For the text-containing cell, return its midpoint in (x, y) coordinate format. 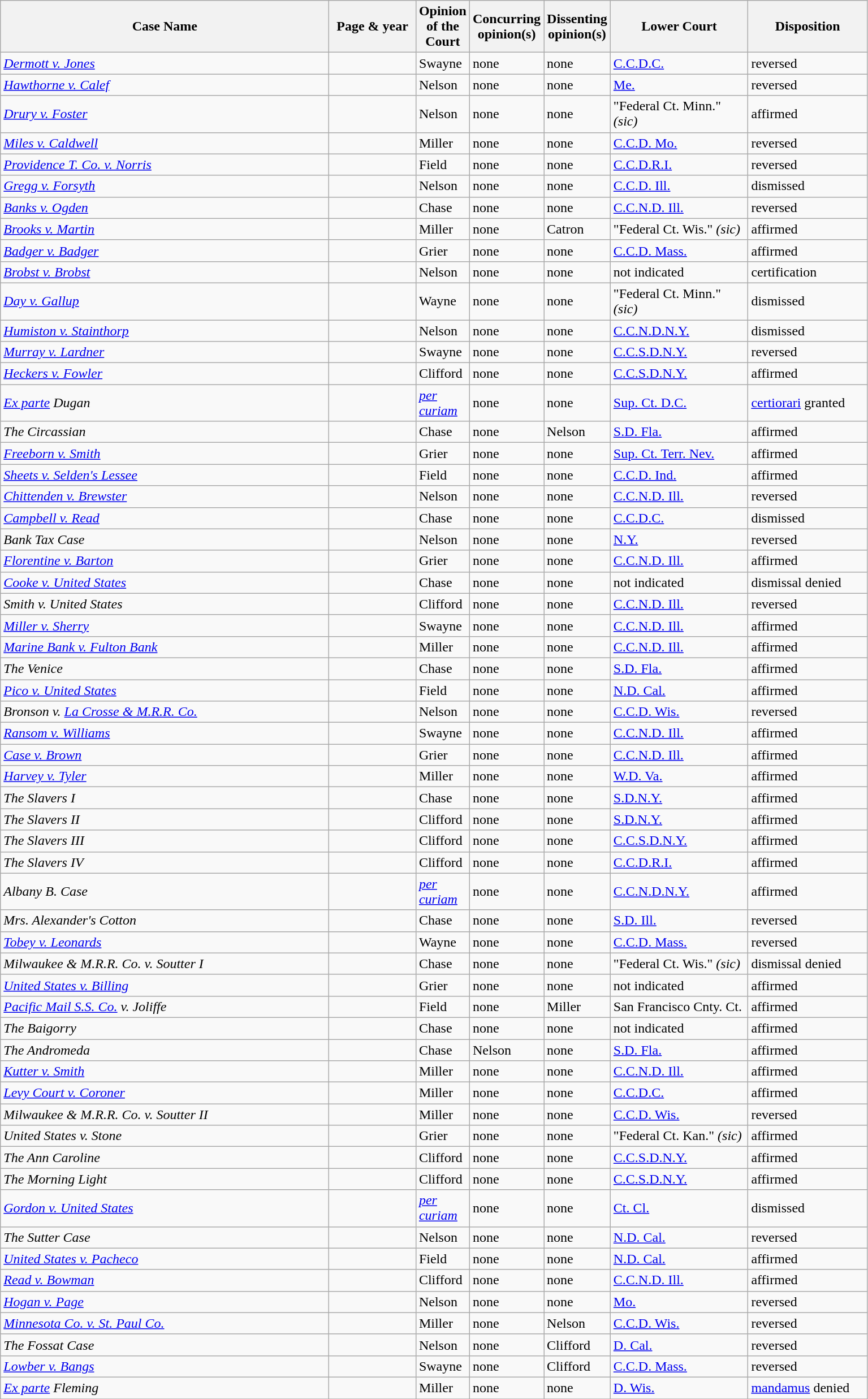
Pacific Mail S.S. Co. v. Joliffe (165, 1007)
Freeborn v. Smith (165, 454)
Me. (679, 85)
Murray v. Lardner (165, 352)
Ex parte Dugan (165, 403)
Kutter v. Smith (165, 1072)
The Slavers III (165, 841)
Sheets v. Selden's Lessee (165, 475)
certification (807, 272)
The Ann Caroline (165, 1158)
Pico v. United States (165, 690)
Hawthorne v. Calef (165, 85)
C.C.D. Mo. (679, 143)
"Federal Ct. Kan." (sic) (679, 1136)
The Sutter Case (165, 1237)
Brooks v. Martin (165, 229)
Case Name (165, 27)
D. Wis. (679, 1388)
Albany B. Case (165, 891)
Ct. Cl. (679, 1208)
Concurring opinion(s) (507, 27)
Disposition (807, 27)
Hogan v. Page (165, 1302)
The Baigorry (165, 1028)
certiorari granted (807, 403)
Heckers v. Fowler (165, 374)
Milwaukee & M.R.R. Co. v. Soutter II (165, 1115)
Sup. Ct. D.C. (679, 403)
Read v. Bowman (165, 1280)
Mrs. Alexander's Cotton (165, 921)
Mo. (679, 1302)
C.C.D. Ill. (679, 186)
Ransom v. Williams (165, 733)
Banks v. Ogden (165, 208)
United States v. Billing (165, 985)
Dermott v. Jones (165, 63)
mandamus denied (807, 1388)
Cooke v. United States (165, 582)
United States v. Pacheco (165, 1259)
The Morning Light (165, 1179)
United States v. Stone (165, 1136)
Smith v. United States (165, 604)
The Andromeda (165, 1050)
Marine Bank v. Fulton Bank (165, 647)
Lower Court (679, 27)
W.D. Va. (679, 776)
N.Y. (679, 539)
Miles v. Caldwell (165, 143)
Humiston v. Stainthorp (165, 331)
Minnesota Co. v. St. Paul Co. (165, 1323)
S.D. Ill. (679, 921)
Harvey v. Tyler (165, 776)
Chittenden v. Brewster (165, 496)
Day v. Gallup (165, 301)
The Venice (165, 668)
Lowber v. Bangs (165, 1366)
Bank Tax Case (165, 539)
The Slavers II (165, 819)
Dissenting opinion(s) (577, 27)
Case v. Brown (165, 755)
Milwaukee & M.R.R. Co. v. Soutter I (165, 964)
The Circassian (165, 432)
Sup. Ct. Terr. Nev. (679, 454)
Brobst v. Brobst (165, 272)
Florentine v. Barton (165, 561)
Tobey v. Leonards (165, 942)
D. Cal. (679, 1345)
Ex parte Fleming (165, 1388)
Drury v. Foster (165, 114)
Page & year (373, 27)
Bronson v. La Crosse & M.R.R. Co. (165, 712)
Campbell v. Read (165, 518)
Opinion of the Court (442, 27)
C.C.D. Ind. (679, 475)
San Francisco Cnty. Ct. (679, 1007)
Miller v. Sherry (165, 625)
The Slavers I (165, 798)
Badger v. Badger (165, 251)
The Slavers IV (165, 862)
Providence T. Co. v. Norris (165, 165)
Gregg v. Forsyth (165, 186)
Levy Court v. Coroner (165, 1093)
Catron (577, 229)
Gordon v. United States (165, 1208)
The Fossat Case (165, 1345)
